Find where the given text appears and provide that cell's center as (X, Y) coordinate. 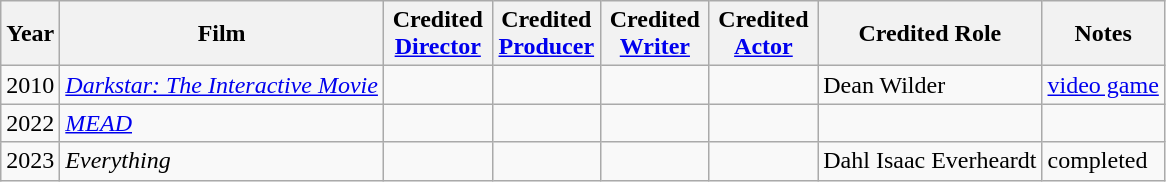
Credited Actor (764, 34)
Everything (222, 161)
Year (30, 34)
Notes (1103, 34)
Darkstar: The Interactive Movie (222, 85)
2022 (30, 123)
2023 (30, 161)
Film (222, 34)
completed (1103, 161)
2010 (30, 85)
Dahl Isaac Everheardt (930, 161)
Credited Role (930, 34)
MEAD (222, 123)
Credited Writer (656, 34)
video game (1103, 85)
Credited Director (438, 34)
Credited Producer (546, 34)
Dean Wilder (930, 85)
